Extract the (x, y) coordinate from the center of the cell holding the provided text.  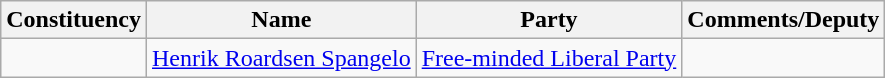
Comments/Deputy (784, 20)
Henrik Roardsen Spangelo (281, 58)
Constituency (74, 20)
Name (281, 20)
Free-minded Liberal Party (549, 58)
Party (549, 20)
